Capture the cell that displays the provided text and extract its (x, y) central coordinate. 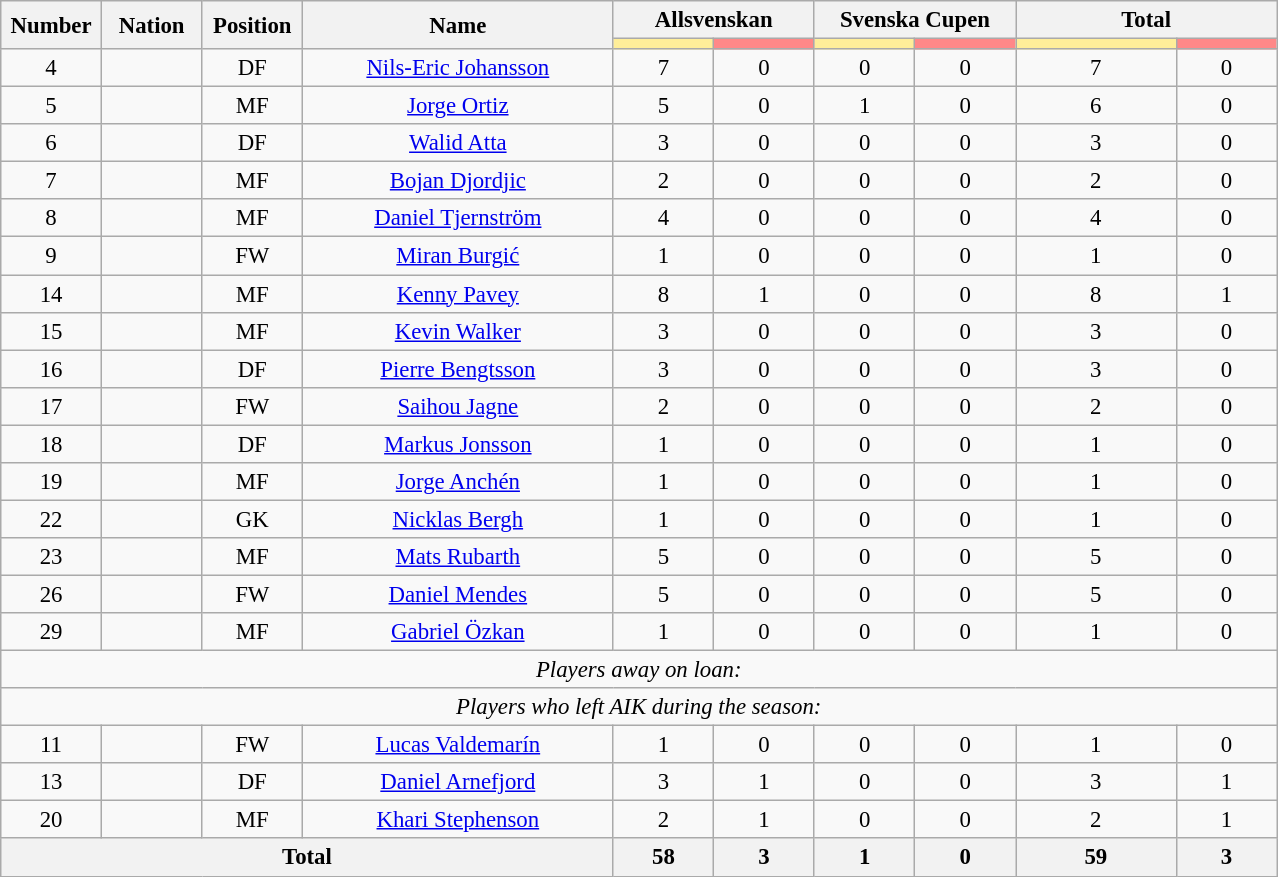
20 (52, 820)
Kevin Walker (458, 331)
17 (52, 406)
9 (52, 256)
Markus Jonsson (458, 444)
Daniel Tjernström (458, 219)
Number (52, 25)
GK (252, 519)
Jorge Ortiz (458, 106)
Daniel Mendes (458, 594)
13 (52, 782)
16 (52, 369)
Nils-Eric Johansson (458, 68)
Jorge Anchén (458, 482)
Pierre Bengtsson (458, 369)
Name (458, 25)
Position (252, 25)
11 (52, 745)
Bojan Djordjic (458, 181)
18 (52, 444)
19 (52, 482)
Nicklas Bergh (458, 519)
22 (52, 519)
Mats Rubarth (458, 557)
Saihou Jagne (458, 406)
Miran Burgić (458, 256)
Players who left AIK during the season: (639, 707)
58 (664, 858)
Gabriel Özkan (458, 632)
14 (52, 294)
26 (52, 594)
23 (52, 557)
15 (52, 331)
Kenny Pavey (458, 294)
Walid Atta (458, 143)
59 (1096, 858)
29 (52, 632)
Svenska Cupen (914, 20)
Allsvenskan (714, 20)
Nation (152, 25)
Daniel Arnefjord (458, 782)
Players away on loan: (639, 670)
Khari Stephenson (458, 820)
Lucas Valdemarín (458, 745)
